Search for the cell housing the specified text and yield its [x, y] center coordinate. 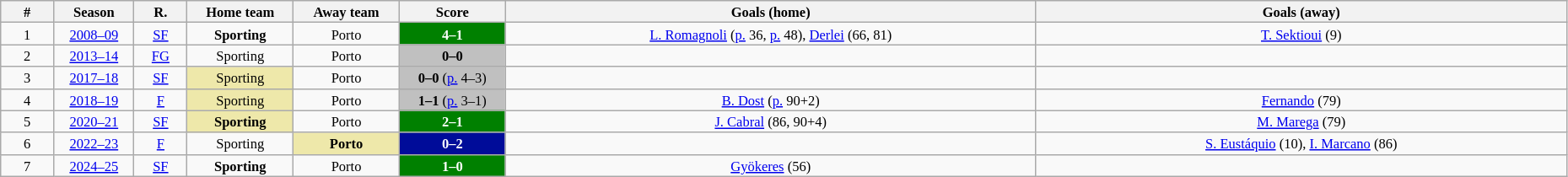
7 [27, 165]
Goals (away) [1301, 12]
0–0 [452, 56]
5 [27, 121]
M. Marega (79) [1301, 121]
2017–18 [94, 78]
1–0 [452, 165]
J. Cabral (86, 90+4) [771, 121]
2024–25 [94, 165]
2022–23 [94, 143]
R. [160, 12]
S. Eustáquio (10), I. Marcano (86) [1301, 143]
B. Dost (p. 90+2) [771, 99]
0–2 [452, 143]
FG [160, 56]
2018–19 [94, 99]
1 [27, 34]
Away team [347, 12]
T. Sektioui (9) [1301, 34]
0–0 (p. 4–3) [452, 78]
4–1 [452, 34]
4 [27, 99]
Gyökeres (56) [771, 165]
1–1 (p. 3–1) [452, 99]
2008–09 [94, 34]
2–1 [452, 121]
Goals (home) [771, 12]
# [27, 12]
Score [452, 12]
2 [27, 56]
L. Romagnoli (p. 36, p. 48), Derlei (66, 81) [771, 34]
Fernando (79) [1301, 99]
Season [94, 12]
6 [27, 143]
Home team [240, 12]
2013–14 [94, 56]
3 [27, 78]
2020–21 [94, 121]
